Return [X, Y] of the center of cell containing provided text 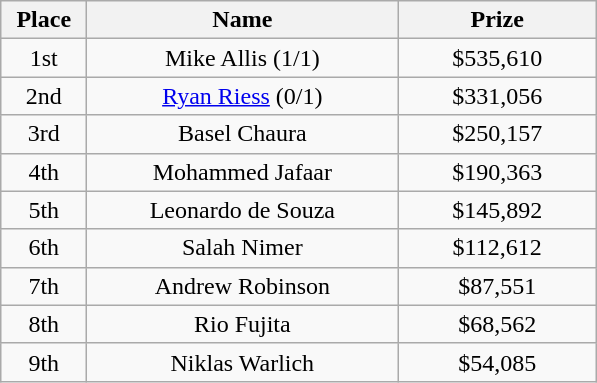
6th [44, 248]
Andrew Robinson [242, 286]
Prize [498, 20]
4th [44, 172]
Niklas Warlich [242, 362]
1st [44, 58]
$112,612 [498, 248]
$535,610 [498, 58]
Basel Chaura [242, 134]
$145,892 [498, 210]
Name [242, 20]
$190,363 [498, 172]
9th [44, 362]
Mohammed Jafaar [242, 172]
Leonardo de Souza [242, 210]
5th [44, 210]
$87,551 [498, 286]
Salah Nimer [242, 248]
Mike Allis (1/1) [242, 58]
$250,157 [498, 134]
3rd [44, 134]
Ryan Riess (0/1) [242, 96]
Place [44, 20]
$54,085 [498, 362]
7th [44, 286]
$331,056 [498, 96]
2nd [44, 96]
Rio Fujita [242, 324]
$68,562 [498, 324]
8th [44, 324]
